Capture the cell that displays the provided text and extract its (X, Y) central coordinate. 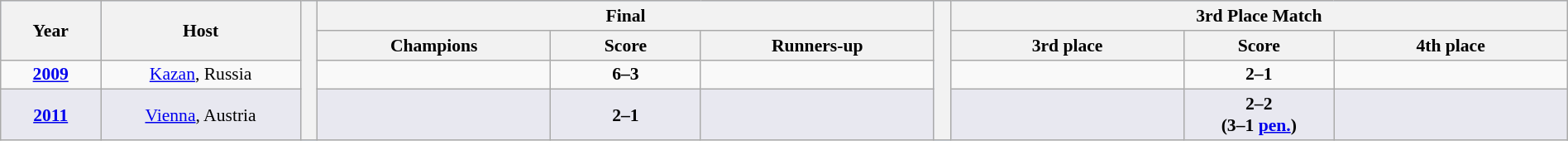
Host (201, 30)
Champions (434, 46)
6–3 (625, 75)
3rd place (1067, 46)
2011 (51, 114)
2009 (51, 75)
3rd Place Match (1259, 16)
Year (51, 30)
4th place (1451, 46)
Runners-up (817, 46)
Final (626, 16)
Vienna, Austria (201, 114)
2–2(3–1 pen.) (1259, 114)
Kazan, Russia (201, 75)
